Pinpoint the cell where the given text exists, returning its (x, y) midpoint coordinate. 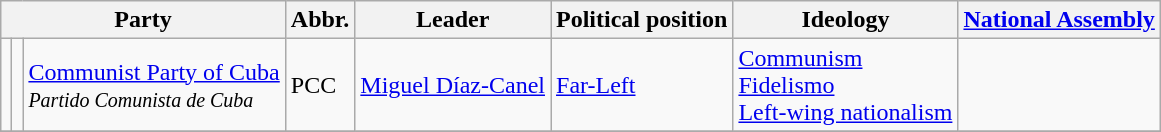
Far-Left (641, 85)
PCC (320, 85)
Communist Party of CubaPartido Comunista de Cuba (154, 85)
Party (144, 20)
Abbr. (320, 20)
Ideology (846, 20)
CommunismFidelismoLeft-wing nationalism (846, 85)
Miguel Díaz-Canel (453, 85)
Leader (453, 20)
National Assembly (1059, 20)
Political position (641, 20)
